Identify which cell holds the provided text, then report its (x, y) central coordinate. 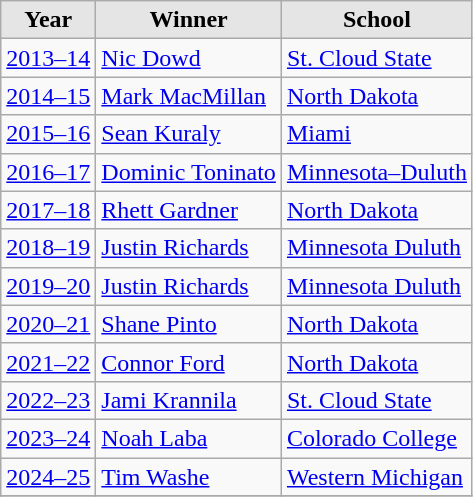
Minnesota–Duluth (376, 172)
Miami (376, 134)
Nic Dowd (189, 58)
2023–24 (48, 438)
2018–19 (48, 248)
2022–23 (48, 400)
Western Michigan (376, 477)
Colorado College (376, 438)
2015–16 (48, 134)
School (376, 20)
2013–14 (48, 58)
Jami Krannila (189, 400)
Winner (189, 20)
Sean Kuraly (189, 134)
2020–21 (48, 324)
2024–25 (48, 477)
Noah Laba (189, 438)
2021–22 (48, 362)
2016–17 (48, 172)
Tim Washe (189, 477)
Shane Pinto (189, 324)
Connor Ford (189, 362)
2019–20 (48, 286)
Rhett Gardner (189, 210)
Mark MacMillan (189, 96)
2017–18 (48, 210)
2014–15 (48, 96)
Year (48, 20)
Dominic Toninato (189, 172)
